Return the (X, Y) coordinate for the center point of the cell that contains the specified text.  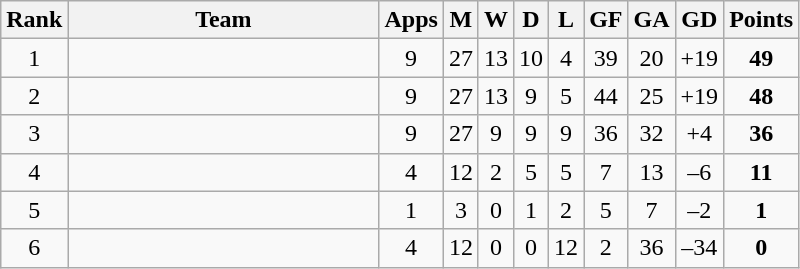
W (496, 20)
–34 (700, 248)
10 (530, 58)
GA (652, 20)
25 (652, 96)
48 (762, 96)
–2 (700, 210)
GD (700, 20)
GF (606, 20)
Team (224, 20)
Apps (411, 20)
D (530, 20)
49 (762, 58)
11 (762, 172)
–6 (700, 172)
M (460, 20)
Points (762, 20)
44 (606, 96)
20 (652, 58)
39 (606, 58)
L (566, 20)
32 (652, 134)
+4 (700, 134)
6 (34, 248)
Rank (34, 20)
